Identify which cell holds the provided text, then report its [x, y] central coordinate. 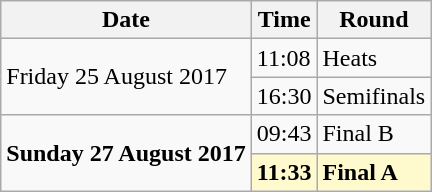
Time [284, 20]
Final A [374, 172]
Friday 25 August 2017 [126, 77]
Date [126, 20]
11:33 [284, 172]
Semifinals [374, 96]
Final B [374, 134]
Round [374, 20]
Sunday 27 August 2017 [126, 153]
16:30 [284, 96]
11:08 [284, 58]
09:43 [284, 134]
Heats [374, 58]
